Scan for the cell matching the given text and deliver its [x, y] coordinate at center. 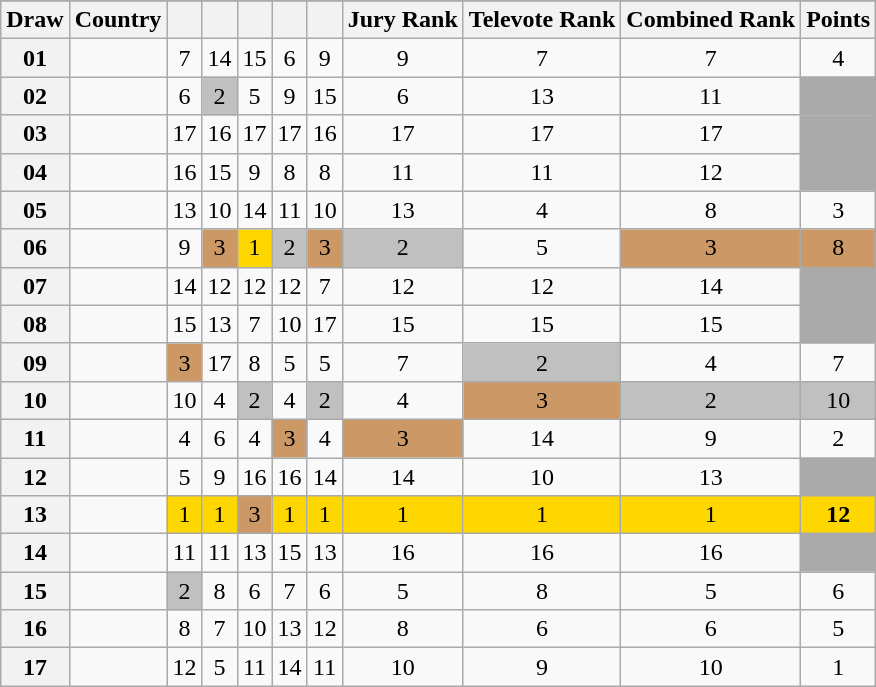
09 [35, 362]
Televote Rank [542, 20]
Country [118, 20]
Points [838, 20]
08 [35, 324]
Jury Rank [402, 20]
05 [35, 210]
04 [35, 172]
01 [35, 58]
Combined Rank [711, 20]
07 [35, 286]
Draw [35, 20]
06 [35, 248]
03 [35, 134]
02 [35, 96]
